Scan for the cell matching the given text and deliver its (x, y) coordinate at center. 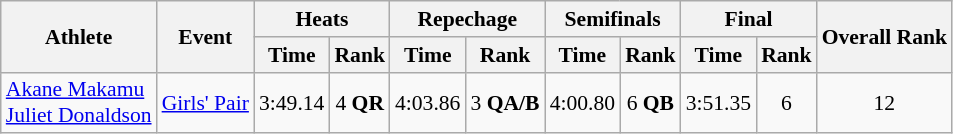
Heats (322, 19)
12 (884, 102)
4:03.86 (428, 102)
4 QR (360, 102)
3 QA/B (504, 102)
Semifinals (613, 19)
3:51.35 (718, 102)
Girls' Pair (206, 102)
3:49.14 (292, 102)
6 (786, 102)
Repechage (468, 19)
Event (206, 36)
Final (749, 19)
4:00.80 (582, 102)
Athlete (79, 36)
Akane MakamuJuliet Donaldson (79, 102)
6 QB (650, 102)
Overall Rank (884, 36)
